Determine the (x, y) coordinate at the center of the cell enclosing the given text.  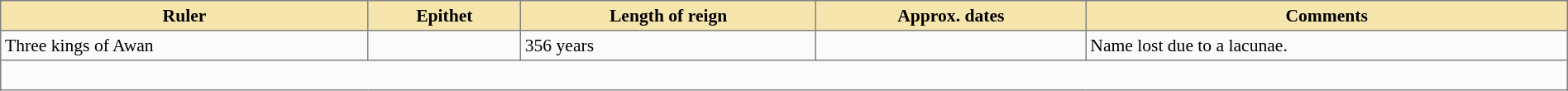
Comments (1327, 16)
Approx. dates (951, 16)
Ruler (184, 16)
Name lost due to a lacunae. (1327, 45)
Epithet (444, 16)
Length of reign (668, 16)
Three kings of Awan (184, 45)
356 years (668, 45)
